Provide the [x, y] coordinate of the cell's center where the given text is located.  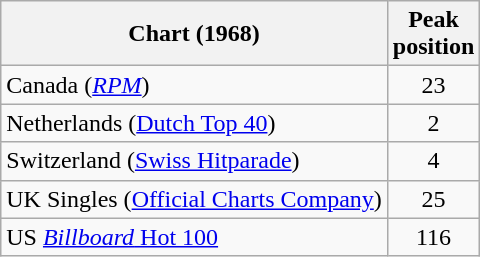
23 [433, 85]
Netherlands (Dutch Top 40) [194, 123]
2 [433, 123]
US Billboard Hot 100 [194, 237]
4 [433, 161]
116 [433, 237]
Peakposition [433, 34]
25 [433, 199]
Switzerland (Swiss Hitparade) [194, 161]
Canada (RPM) [194, 85]
Chart (1968) [194, 34]
UK Singles (Official Charts Company) [194, 199]
